Return [X, Y] of the center of cell containing provided text 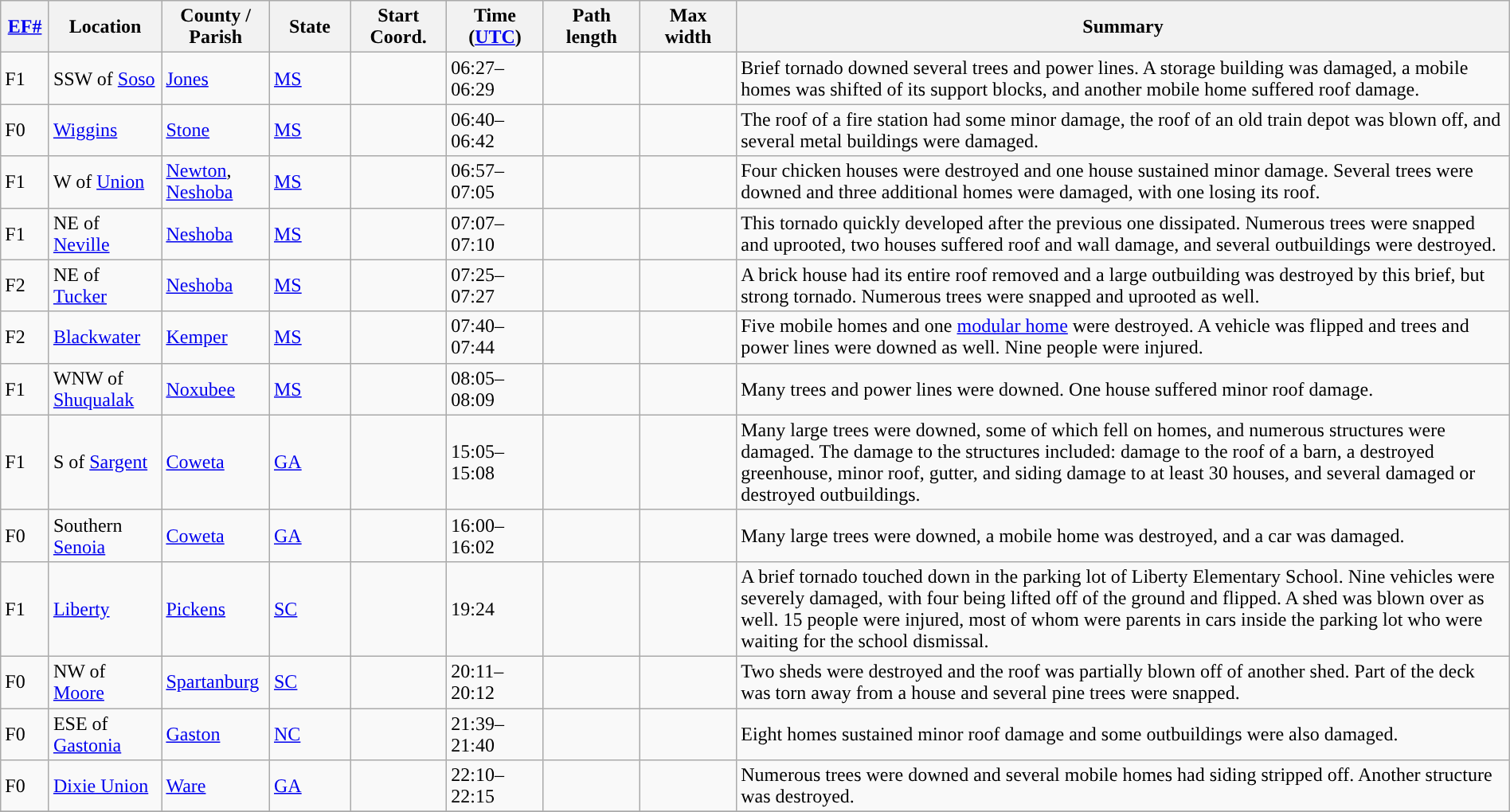
Dixie Union [105, 787]
Newton, Neshoba [216, 182]
Wiggins [105, 131]
Five mobile homes and one modular home were destroyed. A vehicle was flipped and trees and power lines were downed as well. Nine people were injured. [1123, 338]
Spartanburg [216, 681]
07:40–07:44 [495, 338]
Max width [688, 27]
07:07–07:10 [495, 234]
NE of Tucker [105, 285]
W of Union [105, 182]
NC [309, 734]
Many trees and power lines were downed. One house suffered minor roof damage. [1123, 388]
Pickens [216, 608]
06:57–07:05 [495, 182]
The roof of a fire station had some minor damage, the roof of an old train depot was blown off, and several metal buildings were damaged. [1123, 131]
Path length [591, 27]
16:00–16:02 [495, 535]
07:25–07:27 [495, 285]
06:40–06:42 [495, 131]
Jones [216, 78]
Location [105, 27]
19:24 [495, 608]
Gaston [216, 734]
State [309, 27]
WNW of Shuqualak [105, 388]
Many large trees were downed, a mobile home was destroyed, and a car was damaged. [1123, 535]
Ware [216, 787]
Blackwater [105, 338]
21:39–21:40 [495, 734]
Eight homes sustained minor roof damage and some outbuildings were also damaged. [1123, 734]
Start Coord. [398, 27]
County / Parish [216, 27]
NE of Neville [105, 234]
NW of Moore [105, 681]
06:27–06:29 [495, 78]
Numerous trees were downed and several mobile homes had siding stripped off. Another structure was destroyed. [1123, 787]
Noxubee [216, 388]
EF# [25, 27]
Time (UTC) [495, 27]
Kemper [216, 338]
15:05–15:08 [495, 462]
ESE of Gastonia [105, 734]
Summary [1123, 27]
08:05–08:09 [495, 388]
Southern Senoia [105, 535]
SSW of Soso [105, 78]
Stone [216, 131]
20:11–20:12 [495, 681]
22:10–22:15 [495, 787]
Liberty [105, 608]
S of Sargent [105, 462]
